Output the (x, y) coordinate of the center of the cell containing the given text.  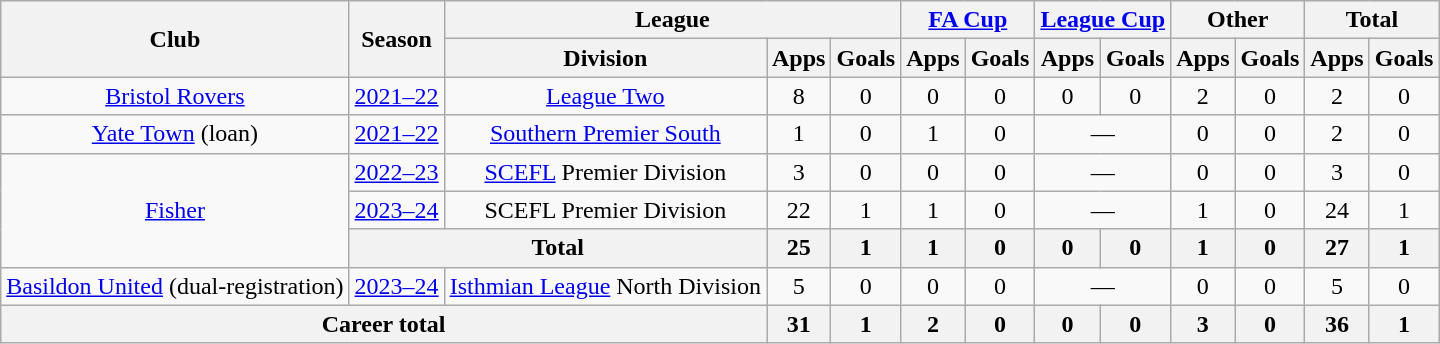
Other (1238, 20)
25 (798, 248)
2022–23 (396, 172)
22 (798, 210)
Club (175, 39)
League (672, 20)
Bristol Rovers (175, 96)
36 (1337, 324)
Isthmian League North Division (605, 286)
Fisher (175, 210)
24 (1337, 210)
Basildon United (dual-registration) (175, 286)
Season (396, 39)
League Cup (1103, 20)
8 (798, 96)
31 (798, 324)
Division (605, 58)
Yate Town (loan) (175, 134)
Career total (384, 324)
League Two (605, 96)
Southern Premier South (605, 134)
27 (1337, 248)
FA Cup (968, 20)
